Identify which cell holds the provided text, then report its [x, y] central coordinate. 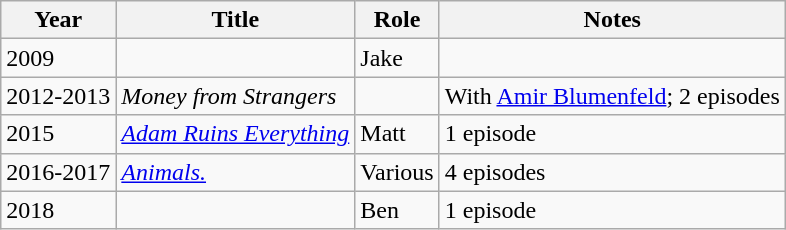
2009 [58, 58]
4 episodes [612, 172]
Jake [397, 58]
Notes [612, 20]
Various [397, 172]
Role [397, 20]
Ben [397, 210]
2015 [58, 134]
Year [58, 20]
With Amir Blumenfeld; 2 episodes [612, 96]
2018 [58, 210]
Matt [397, 134]
Money from Strangers [236, 96]
2016-2017 [58, 172]
Title [236, 20]
Animals. [236, 172]
Adam Ruins Everything [236, 134]
2012-2013 [58, 96]
